Extract the [X, Y] coordinate from the center of the cell holding the provided text.  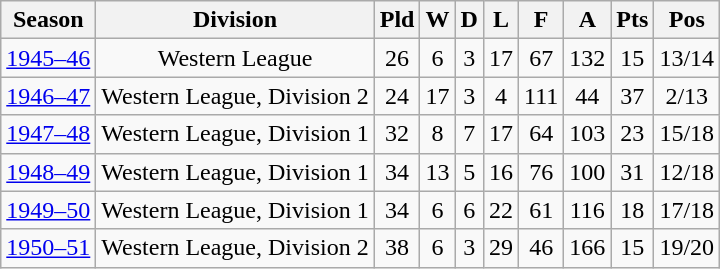
Pld [397, 20]
16 [500, 172]
Division [235, 20]
23 [632, 134]
18 [632, 210]
Pos [687, 20]
44 [588, 96]
1946–47 [48, 96]
F [540, 20]
1950–51 [48, 248]
8 [438, 134]
12/18 [687, 172]
15/18 [687, 134]
13/14 [687, 58]
76 [540, 172]
7 [469, 134]
2/13 [687, 96]
22 [500, 210]
29 [500, 248]
1948–49 [48, 172]
4 [500, 96]
111 [540, 96]
38 [397, 248]
26 [397, 58]
1949–50 [48, 210]
1947–48 [48, 134]
1945–46 [48, 58]
5 [469, 172]
166 [588, 248]
67 [540, 58]
61 [540, 210]
31 [632, 172]
64 [540, 134]
13 [438, 172]
103 [588, 134]
19/20 [687, 248]
Season [48, 20]
Pts [632, 20]
132 [588, 58]
37 [632, 96]
D [469, 20]
116 [588, 210]
32 [397, 134]
A [588, 20]
L [500, 20]
W [438, 20]
100 [588, 172]
46 [540, 248]
17/18 [687, 210]
Western League [235, 58]
24 [397, 96]
